Return the (x, y) coordinate for the center point of the cell that contains the specified text.  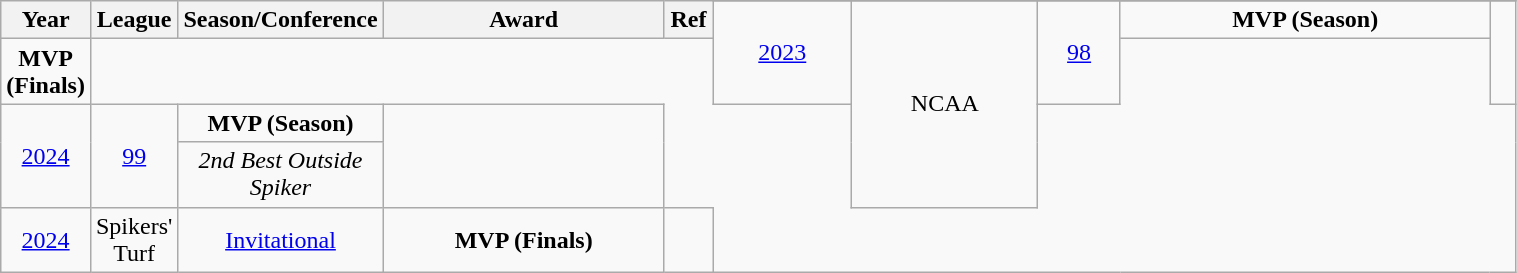
99 (134, 156)
2023 (782, 52)
NCAA (945, 104)
Ref (688, 20)
Award (524, 20)
Year (46, 20)
Season/Conference (280, 20)
League (134, 20)
Spikers' Turf (134, 240)
Invitational (280, 240)
2nd Best Outside Spiker (280, 174)
98 (1079, 52)
